Provide the (x, y) coordinate of the cell's center where the given text is located.  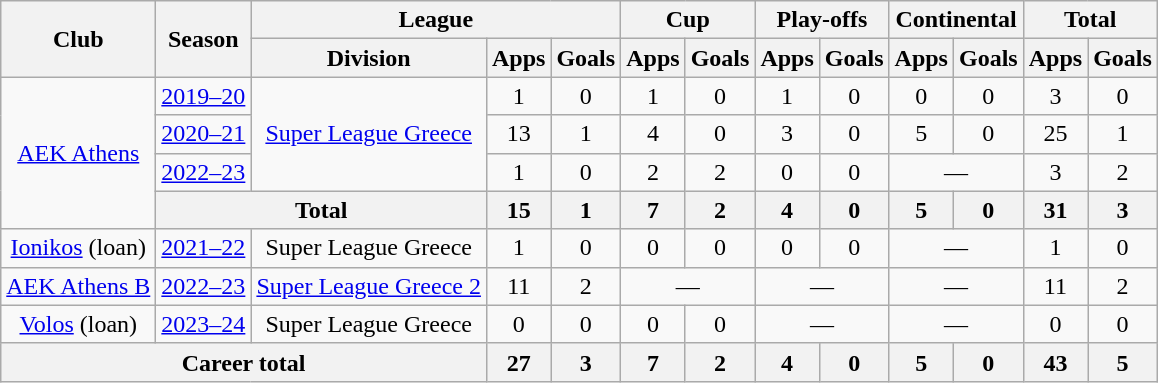
Ionikos (loan) (78, 248)
2023–24 (204, 324)
13 (518, 134)
Club (78, 39)
2019–20 (204, 96)
27 (518, 362)
AEK Athens B (78, 286)
Career total (244, 362)
15 (518, 210)
Cup (688, 20)
Volos (loan) (78, 324)
31 (1055, 210)
League (436, 20)
Play-offs (822, 20)
25 (1055, 134)
Continental (956, 20)
2020–21 (204, 134)
Division (369, 58)
2021–22 (204, 248)
43 (1055, 362)
AEK Athens (78, 153)
Super League Greece 2 (369, 286)
Season (204, 39)
